Pinpoint the cell where the given text exists, returning its [x, y] midpoint coordinate. 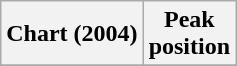
Peakposition [189, 34]
Chart (2004) [72, 34]
